Find where the given text appears and provide that cell's center as (X, Y) coordinate. 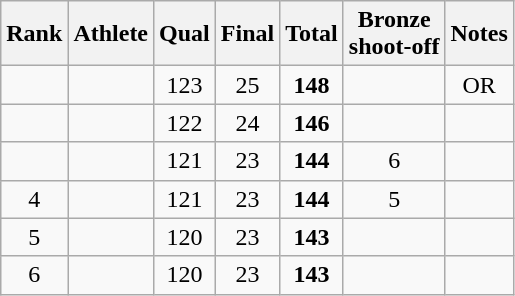
Bronzeshoot-off (394, 34)
148 (312, 85)
25 (247, 85)
Final (247, 34)
122 (185, 123)
Rank (34, 34)
Notes (479, 34)
146 (312, 123)
4 (34, 199)
Total (312, 34)
Athlete (111, 34)
24 (247, 123)
Qual (185, 34)
123 (185, 85)
OR (479, 85)
